Search for the cell housing the specified text and yield its [X, Y] center coordinate. 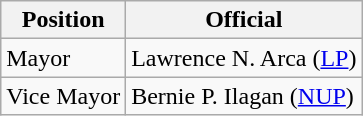
Lawrence N. Arca (LP) [244, 58]
Bernie P. Ilagan (NUP) [244, 96]
Official [244, 20]
Vice Mayor [64, 96]
Mayor [64, 58]
Position [64, 20]
